Provide the (X, Y) coordinate of the cell's center where the given text is located.  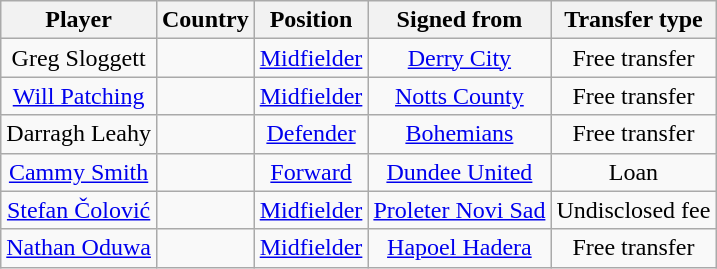
Dundee United (460, 172)
Bohemians (460, 134)
Forward (311, 172)
Position (311, 20)
Hapoel Hadera (460, 248)
Darragh Leahy (79, 134)
Notts County (460, 96)
Loan (634, 172)
Cammy Smith (79, 172)
Defender (311, 134)
Country (205, 20)
Stefan Čolović (79, 210)
Nathan Oduwa (79, 248)
Transfer type (634, 20)
Greg Sloggett (79, 58)
Undisclosed fee (634, 210)
Will Patching (79, 96)
Signed from (460, 20)
Proleter Novi Sad (460, 210)
Player (79, 20)
Derry City (460, 58)
